Locate the cell with the specified text and output its (X, Y) center coordinate. 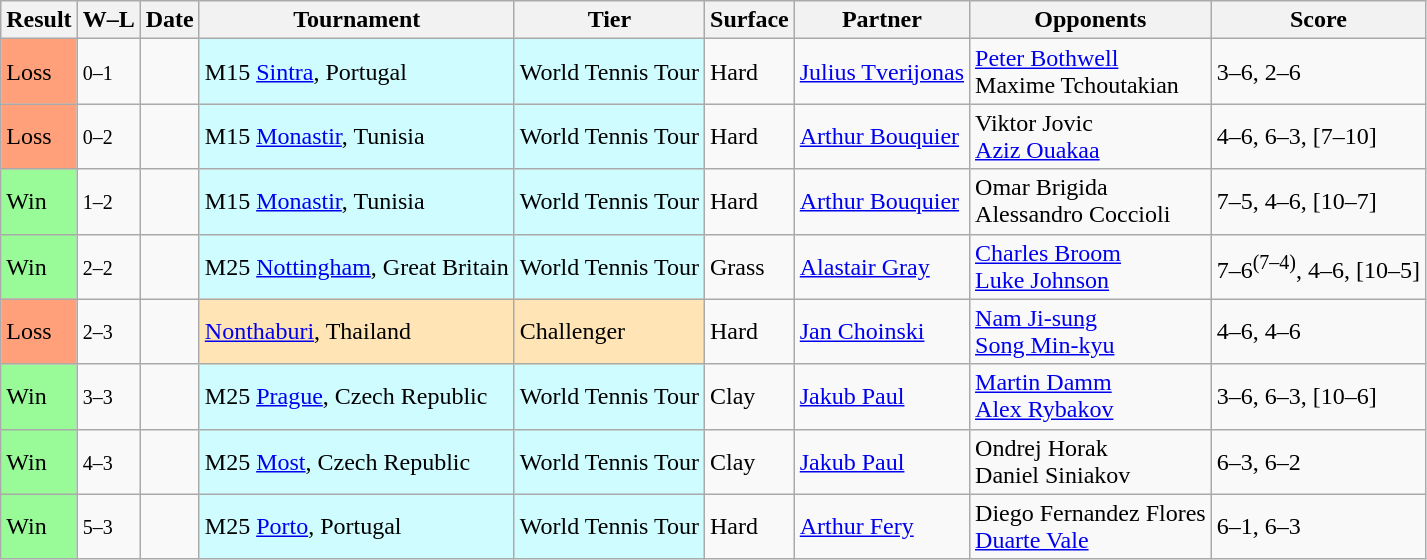
Omar Brigida Alessandro Coccioli (1091, 202)
2–2 (108, 266)
M25 Prague, Czech Republic (356, 396)
0–2 (108, 136)
7–6(7–4), 4–6, [10–5] (1318, 266)
7–5, 4–6, [10–7] (1318, 202)
4–3 (108, 462)
M15 Sintra, Portugal (356, 72)
0–1 (108, 72)
Julius Tverijonas (882, 72)
Partner (882, 20)
Tournament (356, 20)
4–6, 6–3, [7–10] (1318, 136)
Ondrej Horak Daniel Siniakov (1091, 462)
Martin Damm Alex Rybakov (1091, 396)
M25 Nottingham, Great Britain (356, 266)
3–6, 6–3, [10–6] (1318, 396)
6–3, 6–2 (1318, 462)
Jan Choinski (882, 332)
2–3 (108, 332)
6–1, 6–3 (1318, 526)
Nam Ji-sung Song Min-kyu (1091, 332)
Charles Broom Luke Johnson (1091, 266)
Challenger (609, 332)
Score (1318, 20)
M25 Porto, Portugal (356, 526)
Diego Fernandez Flores Duarte Vale (1091, 526)
1–2 (108, 202)
Grass (750, 266)
Tier (609, 20)
M25 Most, Czech Republic (356, 462)
Date (170, 20)
W–L (108, 20)
Opponents (1091, 20)
Peter Bothwell Maxime Tchoutakian (1091, 72)
5–3 (108, 526)
3–3 (108, 396)
Alastair Gray (882, 266)
Arthur Fery (882, 526)
Surface (750, 20)
Nonthaburi, Thailand (356, 332)
3–6, 2–6 (1318, 72)
Viktor Jovic Aziz Ouakaa (1091, 136)
Result (39, 20)
4–6, 4–6 (1318, 332)
